Capture the cell that displays the provided text and extract its (x, y) central coordinate. 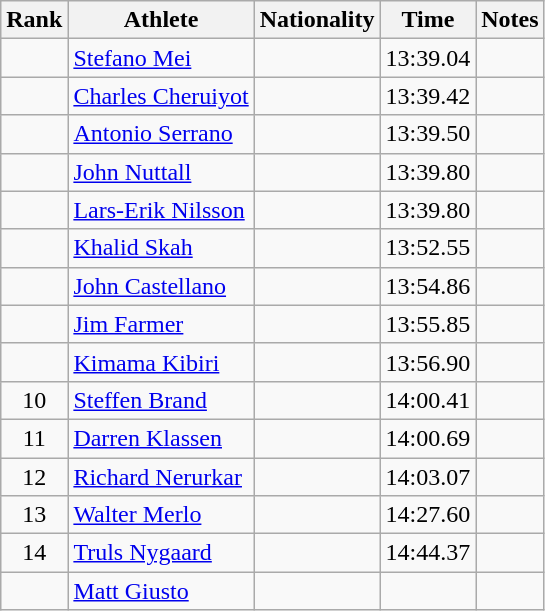
14:00.41 (428, 400)
Time (428, 20)
Charles Cheruiyot (161, 96)
13:55.85 (428, 324)
John Nuttall (161, 172)
14 (34, 553)
Steffen Brand (161, 400)
Athlete (161, 20)
Darren Klassen (161, 438)
Walter Merlo (161, 515)
10 (34, 400)
Matt Giusto (161, 591)
13:39.50 (428, 134)
Richard Nerurkar (161, 477)
14:27.60 (428, 515)
Antonio Serrano (161, 134)
Lars-Erik Nilsson (161, 210)
Khalid Skah (161, 248)
13:39.42 (428, 96)
14:44.37 (428, 553)
Nationality (317, 20)
13:54.86 (428, 286)
13:56.90 (428, 362)
John Castellano (161, 286)
13:52.55 (428, 248)
13 (34, 515)
14:03.07 (428, 477)
Stefano Mei (161, 58)
Notes (510, 20)
Jim Farmer (161, 324)
Rank (34, 20)
Kimama Kibiri (161, 362)
Truls Nygaard (161, 553)
14:00.69 (428, 438)
11 (34, 438)
13:39.04 (428, 58)
12 (34, 477)
